For the text-containing cell, return its midpoint in (X, Y) coordinate format. 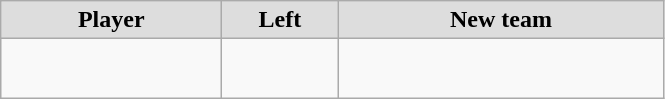
Left (280, 20)
Player (112, 20)
New team (501, 20)
